Capture the cell that displays the provided text and extract its (x, y) central coordinate. 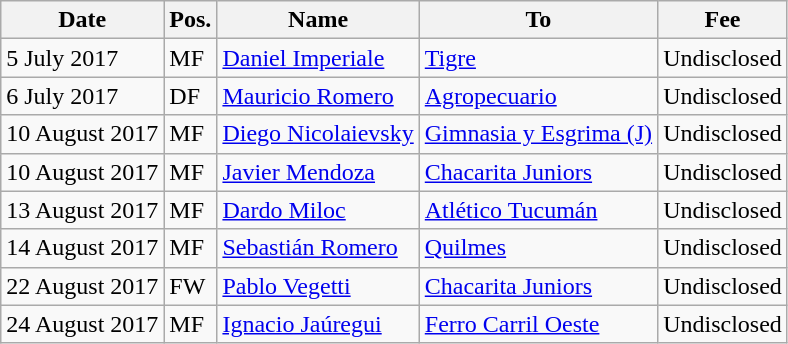
Pos. (190, 20)
Name (318, 20)
FW (190, 286)
Quilmes (538, 248)
Fee (723, 20)
Gimnasia y Esgrima (J) (538, 134)
Ferro Carril Oeste (538, 324)
Agropecuario (538, 96)
Sebastián Romero (318, 248)
To (538, 20)
Dardo Miloc (318, 210)
24 August 2017 (82, 324)
Javier Mendoza (318, 172)
6 July 2017 (82, 96)
Pablo Vegetti (318, 286)
Ignacio Jaúregui (318, 324)
Mauricio Romero (318, 96)
Date (82, 20)
Atlético Tucumán (538, 210)
13 August 2017 (82, 210)
Tigre (538, 58)
5 July 2017 (82, 58)
14 August 2017 (82, 248)
Diego Nicolaievsky (318, 134)
Daniel Imperiale (318, 58)
DF (190, 96)
22 August 2017 (82, 286)
